Search for the cell housing the specified text and yield its [X, Y] center coordinate. 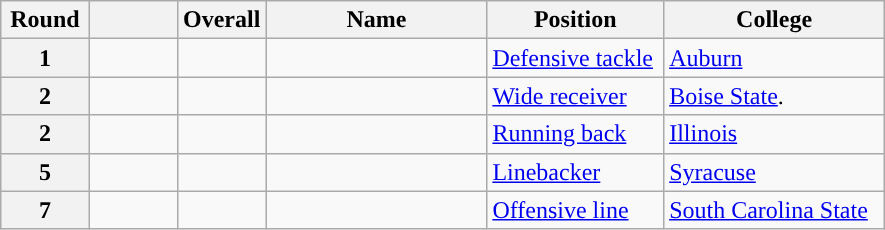
South Carolina State [774, 210]
Round [45, 20]
1 [45, 58]
Wide receiver [576, 96]
Auburn [774, 58]
Linebacker [576, 172]
College [774, 20]
Syracuse [774, 172]
Illinois [774, 134]
Boise State. [774, 96]
5 [45, 172]
Running back [576, 134]
Defensive tackle [576, 58]
Position [576, 20]
7 [45, 210]
Name [376, 20]
Overall [222, 20]
Offensive line [576, 210]
